Detect which cell encompasses the target text, then output its (X, Y) center coordinate. 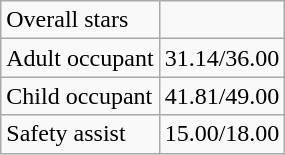
Safety assist (80, 134)
41.81/49.00 (222, 96)
Adult occupant (80, 58)
Overall stars (80, 20)
Child occupant (80, 96)
31.14/36.00 (222, 58)
15.00/18.00 (222, 134)
